Detect which cell encompasses the target text, then output its [X, Y] center coordinate. 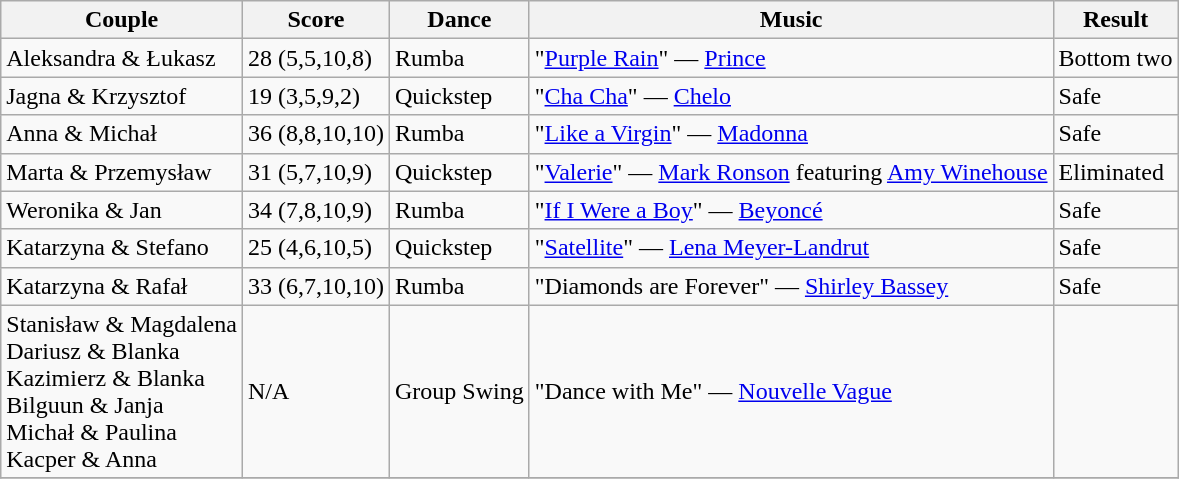
31 (5,7,10,9) [316, 172]
Result [1116, 20]
Katarzyna & Rafał [122, 286]
Katarzyna & Stefano [122, 248]
33 (6,7,10,10) [316, 286]
Couple [122, 20]
"Purple Rain" — Prince [791, 58]
Aleksandra & Łukasz [122, 58]
28 (5,5,10,8) [316, 58]
"Valerie" — Mark Ronson featuring Amy Winehouse [791, 172]
Marta & Przemysław [122, 172]
Stanisław & Magdalena Dariusz & Blanka Kazimierz & Blanka Bilguun & Janja Michał & Paulina Kacper & Anna [122, 392]
"If I Were a Boy" — Beyoncé [791, 210]
Group Swing [459, 392]
Bottom two [1116, 58]
36 (8,8,10,10) [316, 134]
"Like a Virgin" — Madonna [791, 134]
"Cha Cha" — Chelo [791, 96]
Eliminated [1116, 172]
Jagna & Krzysztof [122, 96]
19 (3,5,9,2) [316, 96]
"Diamonds are Forever" — Shirley Bassey [791, 286]
Weronika & Jan [122, 210]
Music [791, 20]
"Satellite" — Lena Meyer-Landrut [791, 248]
34 (7,8,10,9) [316, 210]
Score [316, 20]
"Dance with Me" — Nouvelle Vague [791, 392]
25 (4,6,10,5) [316, 248]
N/A [316, 392]
Dance [459, 20]
Anna & Michał [122, 134]
